Capture the cell that displays the provided text and extract its [x, y] central coordinate. 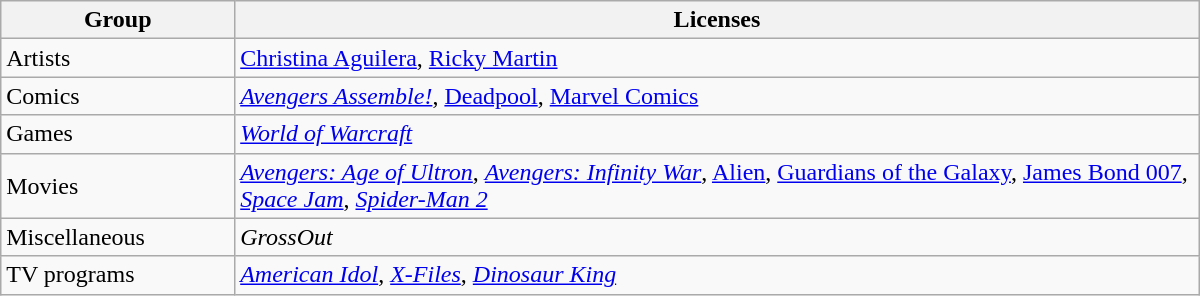
Christina Aguilera, Ricky Martin [718, 58]
Artists [118, 58]
Avengers: Age of Ultron, Avengers: Infinity War, Alien, Guardians of the Galaxy, James Bond 007, Space Jam, Spider-Man 2 [718, 186]
Group [118, 20]
Comics [118, 96]
TV programs [118, 275]
GrossOut [718, 237]
Games [118, 134]
Avengers Assemble!, Deadpool, Marvel Comics [718, 96]
American Idol, X-Files, Dinosaur King [718, 275]
World of Warcraft [718, 134]
Movies [118, 186]
Miscellaneous [118, 237]
Licenses [718, 20]
